Return [x, y] of the center of cell containing provided text 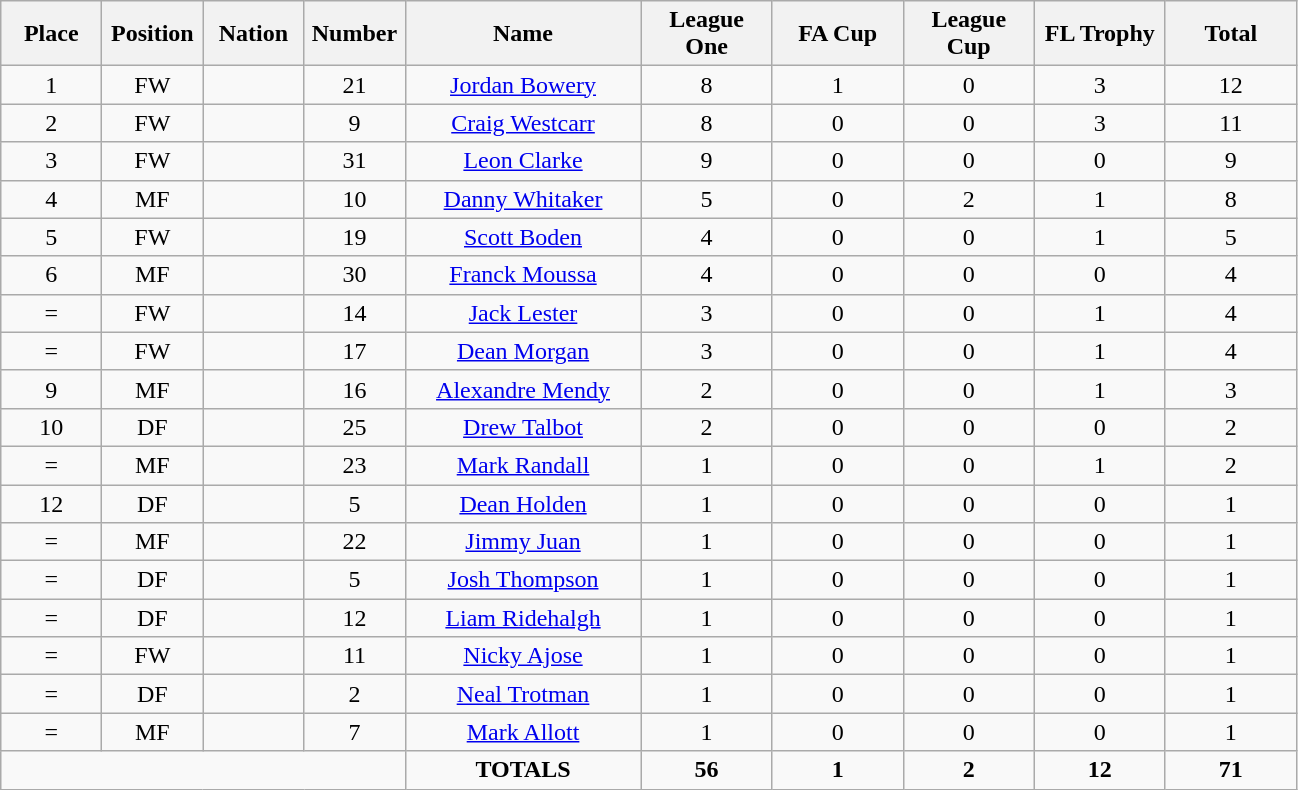
Total [1230, 34]
TOTALS [523, 770]
16 [354, 389]
FA Cup [838, 34]
71 [1230, 770]
League One [706, 34]
14 [354, 313]
Scott Boden [523, 237]
21 [354, 85]
Name [523, 34]
Liam Ridehalgh [523, 618]
Craig Westcarr [523, 123]
Neal Trotman [523, 694]
Alexandre Mendy [523, 389]
30 [354, 275]
Leon Clarke [523, 161]
Danny Whitaker [523, 199]
Position [152, 34]
22 [354, 542]
Franck Moussa [523, 275]
Drew Talbot [523, 427]
Dean Holden [523, 503]
31 [354, 161]
Jack Lester [523, 313]
Mark Allott [523, 732]
23 [354, 465]
19 [354, 237]
League Cup [968, 34]
Mark Randall [523, 465]
17 [354, 351]
25 [354, 427]
Jordan Bowery [523, 85]
7 [354, 732]
FL Trophy [1100, 34]
Place [52, 34]
Number [354, 34]
56 [706, 770]
Jimmy Juan [523, 542]
Nation [254, 34]
Josh Thompson [523, 580]
6 [52, 275]
Nicky Ajose [523, 656]
Dean Morgan [523, 351]
